Locate the cell with the specified text and output its (X, Y) center coordinate. 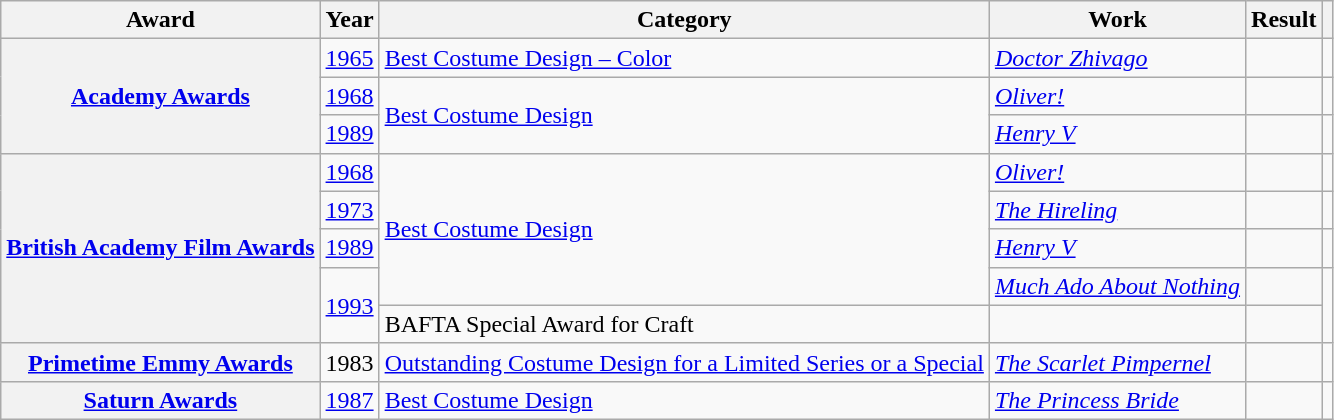
Category (684, 20)
Award (160, 20)
Work (1117, 20)
Doctor Zhivago (1117, 58)
Best Costume Design – Color (684, 58)
The Hireling (1117, 210)
Result (1284, 20)
Academy Awards (160, 96)
Much Ado About Nothing (1117, 286)
Year (350, 20)
BAFTA Special Award for Craft (684, 324)
1983 (350, 362)
Primetime Emmy Awards (160, 362)
1965 (350, 58)
Saturn Awards (160, 400)
British Academy Film Awards (160, 248)
1987 (350, 400)
1993 (350, 305)
Outstanding Costume Design for a Limited Series or a Special (684, 362)
The Princess Bride (1117, 400)
1973 (350, 210)
The Scarlet Pimpernel (1117, 362)
